Provide the (x, y) coordinate of the cell's center where the given text is located.  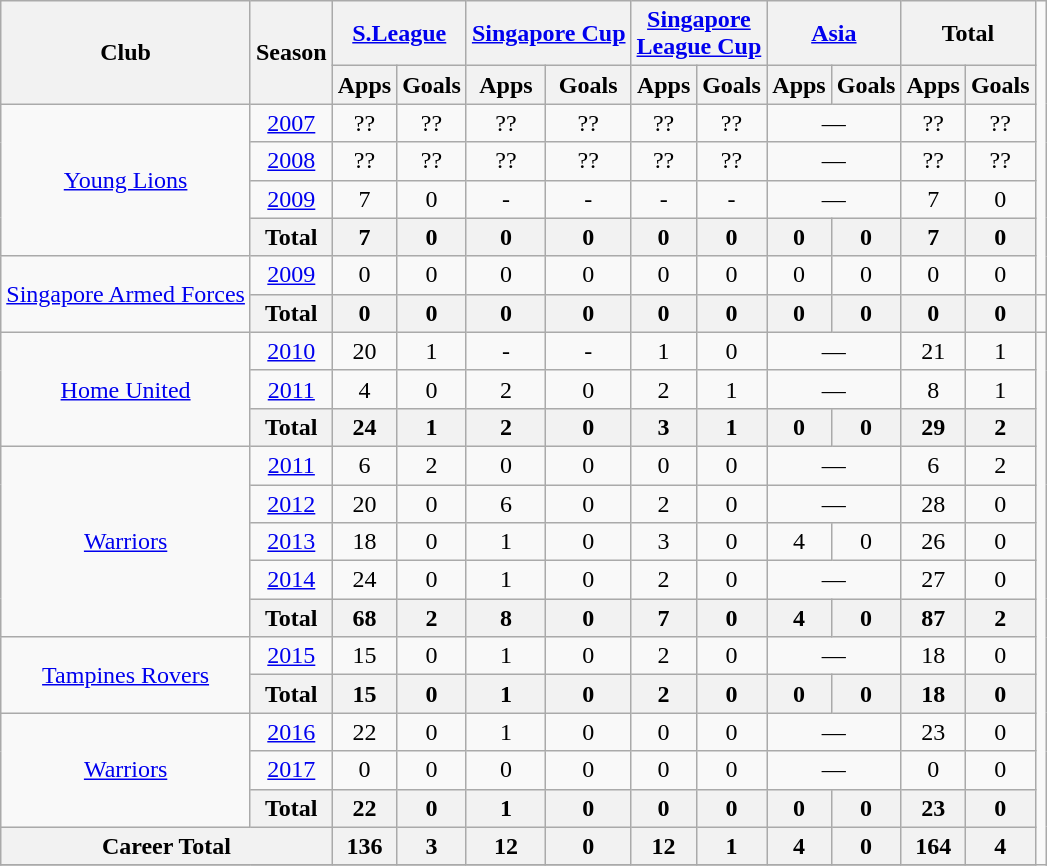
SingaporeLeague Cup (699, 34)
68 (364, 618)
21 (933, 351)
2017 (291, 770)
S.League (399, 34)
2016 (291, 732)
Season (291, 52)
Tampines Rovers (126, 675)
136 (364, 846)
2014 (291, 580)
2010 (291, 351)
26 (933, 542)
164 (933, 846)
Young Lions (126, 180)
2015 (291, 656)
28 (933, 503)
Singapore Cup (548, 34)
Singapore Armed Forces (126, 294)
2007 (291, 123)
2012 (291, 503)
Club (126, 52)
Asia (834, 34)
2013 (291, 542)
87 (933, 618)
29 (933, 427)
2008 (291, 161)
Home United (126, 389)
Career Total (166, 846)
27 (933, 580)
